Extract the [X, Y] coordinate from the center of the cell holding the provided text.  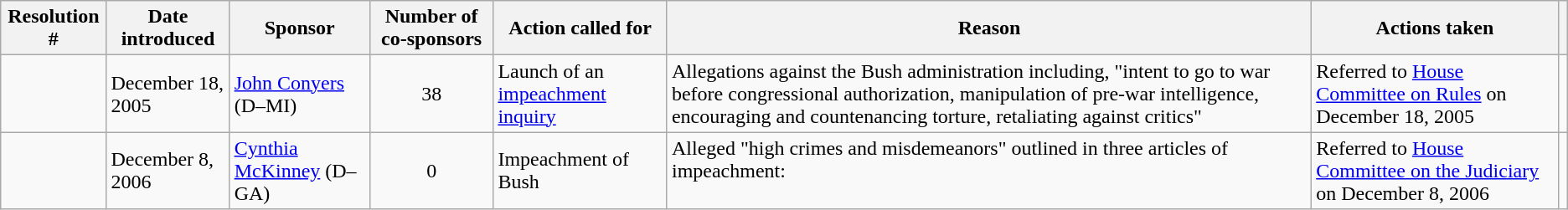
December 18, 2005 [168, 94]
Resolution # [54, 28]
December 8, 2006 [168, 171]
38 [431, 94]
John Conyers (D–MI) [300, 94]
Number of co-sponsors [431, 28]
Referred to House Committee on Rules on December 18, 2005 [1435, 94]
Launch of an impeachment inquiry [580, 94]
Alleged "high crimes and misdemeanors" outlined in three articles of impeachment: [988, 171]
Date introduced [168, 28]
Action called for [580, 28]
Actions taken [1435, 28]
0 [431, 171]
Impeachment of Bush [580, 171]
Referred to House Committee on the Judiciary on December 8, 2006 [1435, 171]
Sponsor [300, 28]
Cynthia McKinney (D–GA) [300, 171]
Reason [988, 28]
